For the text-containing cell, return its midpoint in [X, Y] coordinate format. 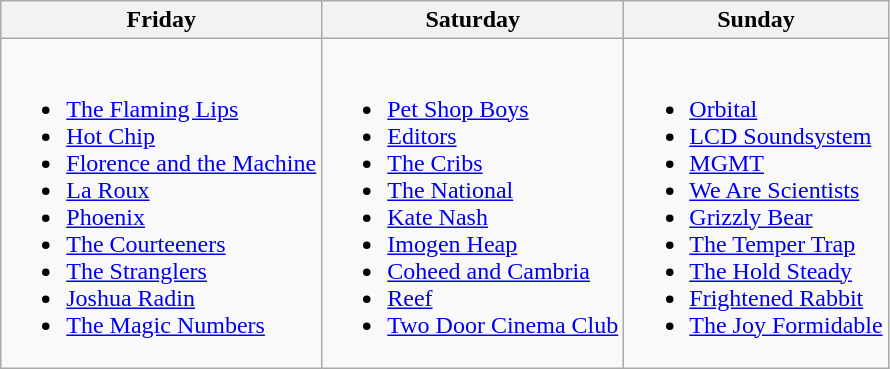
Saturday [473, 20]
Sunday [756, 20]
The Flaming LipsHot ChipFlorence and the MachineLa RouxPhoenixThe CourteenersThe StranglersJoshua RadinThe Magic Numbers [162, 204]
Friday [162, 20]
OrbitalLCD SoundsystemMGMTWe Are ScientistsGrizzly BearThe Temper TrapThe Hold SteadyFrightened RabbitThe Joy Formidable [756, 204]
Pet Shop BoysEditorsThe CribsThe NationalKate NashImogen HeapCoheed and CambriaReefTwo Door Cinema Club [473, 204]
